Scan for the cell matching the given text and deliver its [X, Y] coordinate at center. 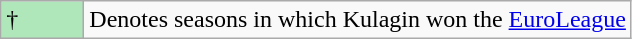
† [42, 20]
Denotes seasons in which Kulagin won the EuroLeague [358, 20]
